From the cell containing the given text, extract its center point as (X, Y) coordinate. 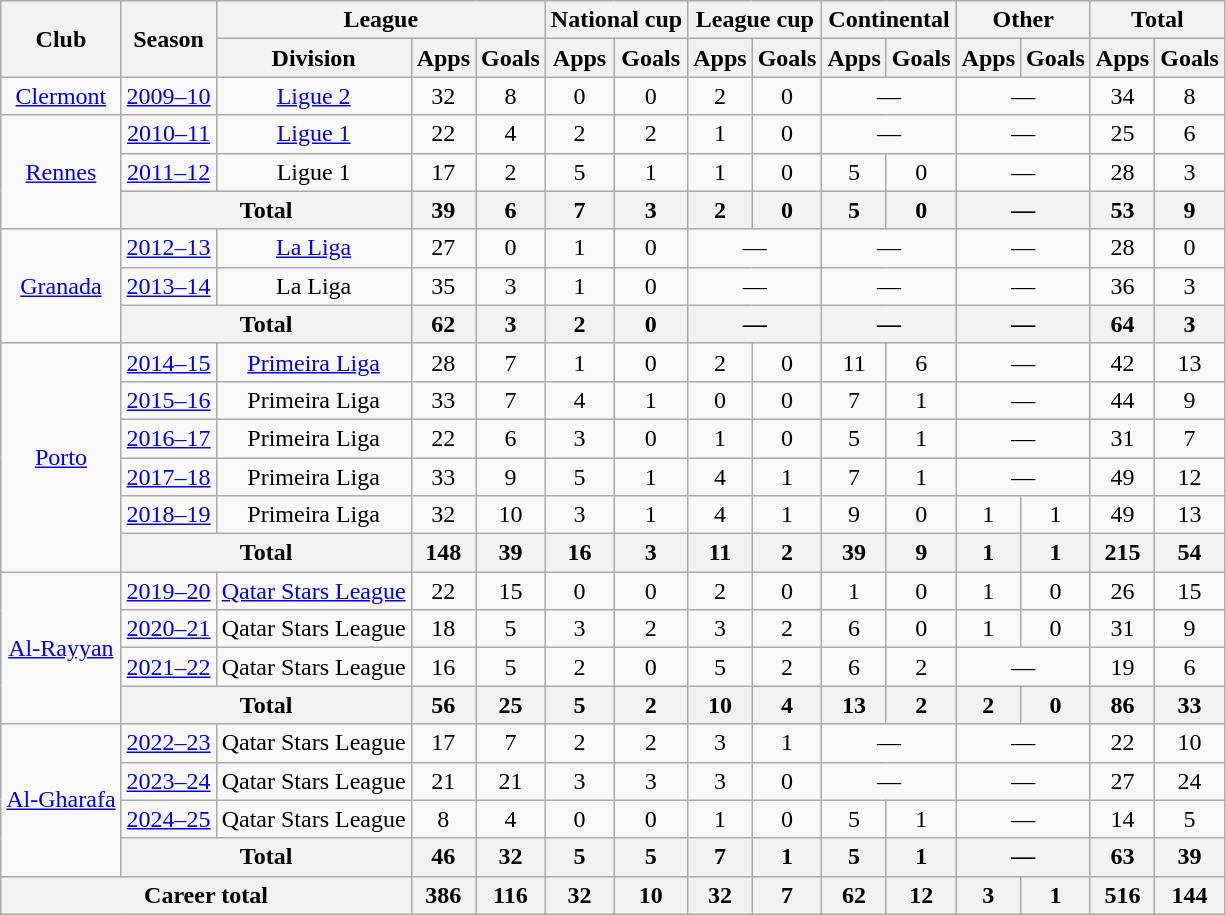
National cup (616, 20)
2012–13 (168, 248)
Al-Rayyan (61, 648)
386 (443, 895)
18 (443, 629)
Ligue 2 (314, 96)
Al-Gharafa (61, 800)
2014–15 (168, 362)
2024–25 (168, 819)
144 (1190, 895)
2011–12 (168, 172)
14 (1122, 819)
215 (1122, 553)
44 (1122, 400)
34 (1122, 96)
2023–24 (168, 781)
2009–10 (168, 96)
516 (1122, 895)
Season (168, 39)
2021–22 (168, 667)
46 (443, 857)
Career total (206, 895)
2017–18 (168, 477)
2010–11 (168, 134)
116 (511, 895)
2018–19 (168, 515)
148 (443, 553)
Clermont (61, 96)
36 (1122, 286)
53 (1122, 210)
26 (1122, 591)
Rennes (61, 172)
64 (1122, 324)
56 (443, 705)
63 (1122, 857)
54 (1190, 553)
2015–16 (168, 400)
86 (1122, 705)
Granada (61, 286)
Division (314, 58)
Club (61, 39)
2016–17 (168, 438)
42 (1122, 362)
24 (1190, 781)
19 (1122, 667)
League (380, 20)
Porto (61, 457)
2020–21 (168, 629)
2013–14 (168, 286)
2019–20 (168, 591)
Continental (889, 20)
Other (1023, 20)
35 (443, 286)
League cup (755, 20)
2022–23 (168, 743)
